Return (x, y) of the center of cell containing provided text 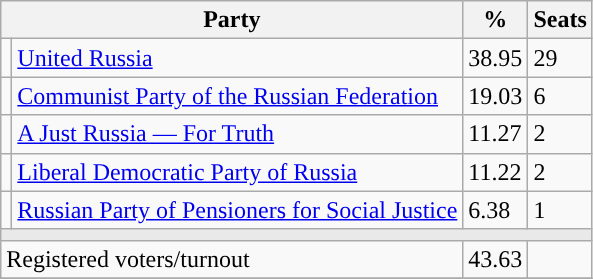
A Just Russia — For Truth (238, 134)
38.95 (496, 58)
19.03 (496, 96)
43.63 (496, 259)
Communist Party of the Russian Federation (238, 96)
11.22 (496, 172)
Liberal Democratic Party of Russia (238, 172)
6.38 (496, 210)
% (496, 20)
Party (232, 20)
11.27 (496, 134)
Registered voters/turnout (232, 259)
United Russia (238, 58)
29 (560, 58)
Seats (560, 20)
Russian Party of Pensioners for Social Justice (238, 210)
1 (560, 210)
6 (560, 96)
